Search for the cell housing the specified text and yield its [X, Y] center coordinate. 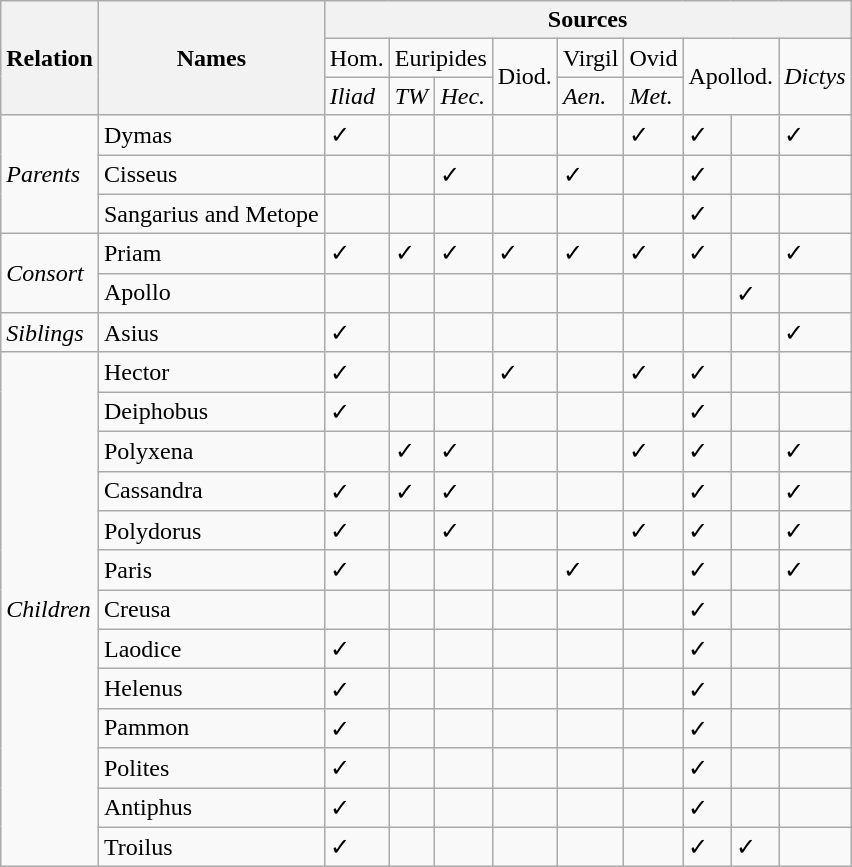
Met. [654, 96]
Dymas [211, 135]
Sangarius and Metope [211, 214]
Names [211, 58]
Helenus [211, 689]
Aen. [590, 96]
Children [50, 609]
Deiphobus [211, 412]
TW [412, 96]
Parents [50, 174]
Relation [50, 58]
Troilus [211, 847]
Sources [588, 20]
Antiphus [211, 808]
Siblings [50, 333]
Asius [211, 333]
Polites [211, 768]
Priam [211, 254]
Polyxena [211, 451]
Consort [50, 274]
Hec. [464, 96]
Cisseus [211, 174]
Dictys [815, 77]
Paris [211, 570]
Virgil [590, 58]
Pammon [211, 728]
Apollod. [731, 77]
Apollo [211, 293]
Cassandra [211, 491]
Hom. [356, 58]
Euripides [440, 58]
Laodice [211, 649]
Diod. [524, 77]
Iliad [356, 96]
Polydorus [211, 531]
Creusa [211, 610]
Ovid [654, 58]
Hector [211, 372]
